Pinpoint the cell where the given text exists, returning its [X, Y] midpoint coordinate. 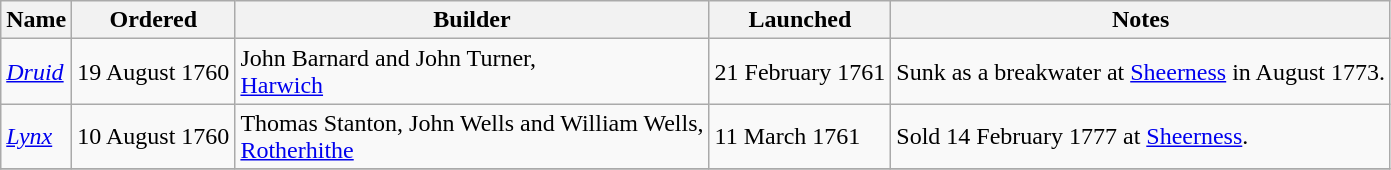
Druid [36, 72]
19 August 1760 [154, 72]
Launched [800, 20]
Thomas Stanton, John Wells and William Wells,Rotherhithe [472, 136]
10 August 1760 [154, 136]
John Barnard and John Turner,Harwich [472, 72]
Sold 14 February 1777 at Sheerness. [1141, 136]
Name [36, 20]
11 March 1761 [800, 136]
Sunk as a breakwater at Sheerness in August 1773. [1141, 72]
Builder [472, 20]
Lynx [36, 136]
Ordered [154, 20]
Notes [1141, 20]
21 February 1761 [800, 72]
